Search for the cell housing the specified text and yield its [x, y] center coordinate. 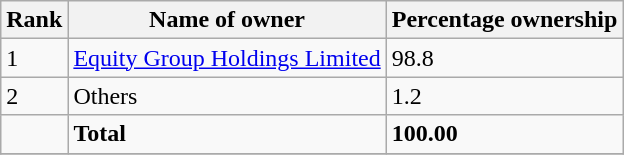
1 [34, 58]
Total [227, 134]
2 [34, 96]
100.00 [504, 134]
1.2 [504, 96]
Equity Group Holdings Limited [227, 58]
Name of owner [227, 20]
Rank [34, 20]
Others [227, 96]
Percentage ownership [504, 20]
98.8 [504, 58]
